Search for the cell housing the specified text and yield its [X, Y] center coordinate. 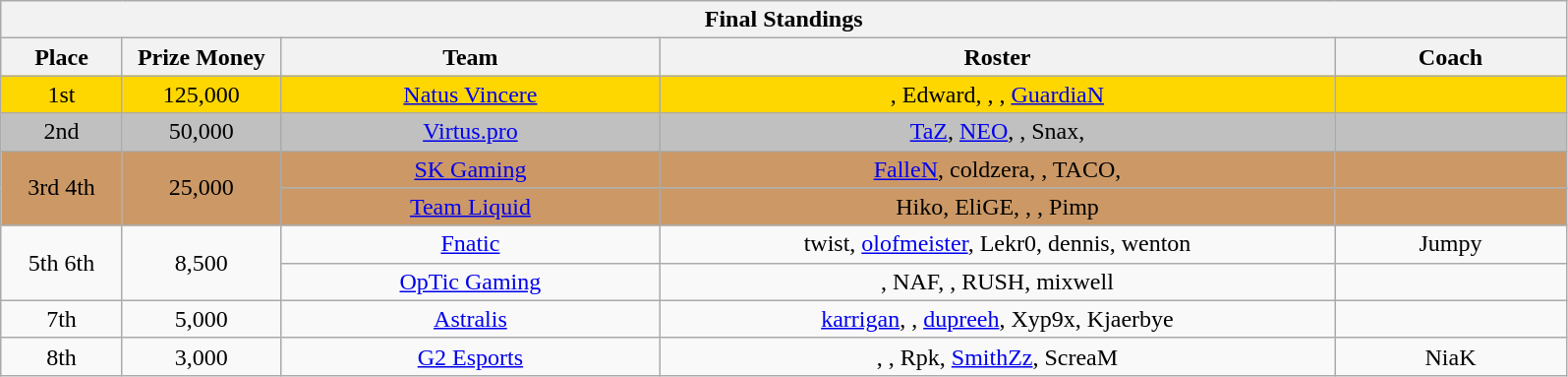
, Edward, , , GuardiaN [997, 94]
125,000 [201, 94]
50,000 [201, 132]
G2 Esports [470, 356]
SK Gaming [470, 169]
karrigan, , dupreeh, Xyp9x, Kjaerbye [997, 319]
Final Standings [784, 20]
8,500 [201, 263]
5,000 [201, 319]
Fnatic [470, 244]
Team [470, 57]
OpTic Gaming [470, 282]
, , Rpk, SmithZz, ScreaM [997, 356]
FalleN, coldzera, , TACO, [997, 169]
2nd [62, 132]
Coach [1451, 57]
5th 6th [62, 263]
Virtus.pro [470, 132]
Jumpy [1451, 244]
Prize Money [201, 57]
NiaK [1451, 356]
Natus Vincere [470, 94]
8th [62, 356]
1st [62, 94]
TaZ, NEO, , Snax, [997, 132]
25,000 [201, 188]
Team Liquid [470, 207]
3rd 4th [62, 188]
Place [62, 57]
Hiko, EliGE, , , Pimp [997, 207]
7th [62, 319]
twist, olofmeister, Lekr0, dennis, wenton [997, 244]
, NAF, , RUSH, mixwell [997, 282]
Astralis [470, 319]
3,000 [201, 356]
Roster [997, 57]
